Return [X, Y] of the center of cell containing provided text 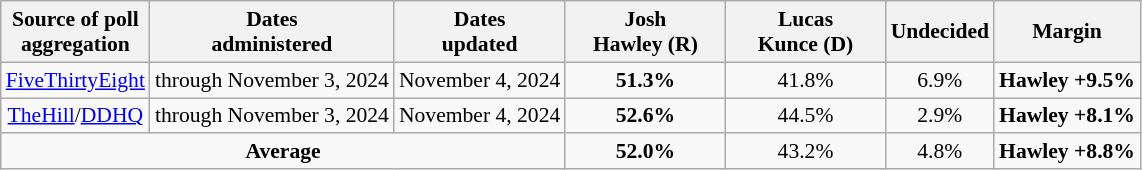
52.6% [645, 116]
2.9% [940, 116]
41.8% [805, 80]
44.5% [805, 116]
Source of pollaggregation [76, 32]
43.2% [805, 152]
JoshHawley (R) [645, 32]
Margin [1067, 32]
Hawley +8.1% [1067, 116]
Hawley +9.5% [1067, 80]
6.9% [940, 80]
Datesupdated [480, 32]
FiveThirtyEight [76, 80]
Hawley +8.8% [1067, 152]
Datesadministered [272, 32]
Average [284, 152]
4.8% [940, 152]
52.0% [645, 152]
Undecided [940, 32]
51.3% [645, 80]
TheHill/DDHQ [76, 116]
LucasKunce (D) [805, 32]
